Provide the (x, y) coordinate of the cell's center where the given text is located.  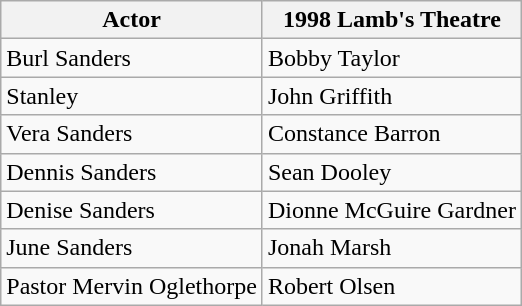
Robert Olsen (392, 286)
Denise Sanders (132, 210)
Dionne McGuire Gardner (392, 210)
Sean Dooley (392, 172)
Vera Sanders (132, 134)
Pastor Mervin Oglethorpe (132, 286)
Burl Sanders (132, 58)
Actor (132, 20)
June Sanders (132, 248)
Stanley (132, 96)
Constance Barron (392, 134)
Dennis Sanders (132, 172)
Bobby Taylor (392, 58)
John Griffith (392, 96)
Jonah Marsh (392, 248)
1998 Lamb's Theatre (392, 20)
